Return [X, Y] of the center of cell containing provided text 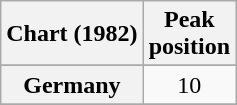
Germany [72, 85]
Peakposition [189, 34]
10 [189, 85]
Chart (1982) [72, 34]
